Find where the given text appears and provide that cell's center as [x, y] coordinate. 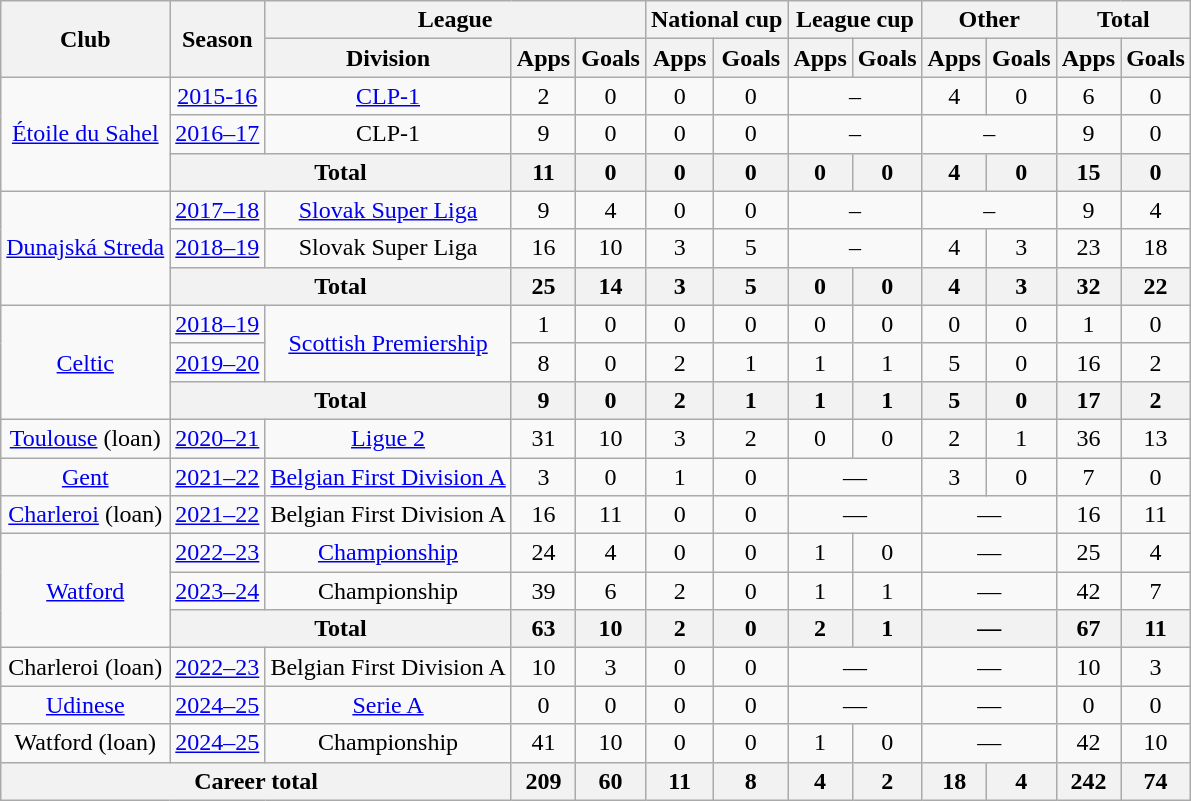
67 [1088, 629]
209 [543, 781]
2017–18 [218, 210]
39 [543, 591]
Watford [86, 591]
Club [86, 39]
League cup [855, 20]
74 [1156, 781]
National cup [716, 20]
Gent [86, 477]
2019–20 [218, 362]
22 [1156, 286]
17 [1088, 400]
32 [1088, 286]
Toulouse (loan) [86, 438]
24 [543, 553]
Udinese [86, 705]
63 [543, 629]
31 [543, 438]
15 [1088, 172]
Career total [256, 781]
Ligue 2 [388, 438]
Season [218, 39]
Watford (loan) [86, 743]
60 [611, 781]
Serie A [388, 705]
36 [1088, 438]
Celtic [86, 362]
2020–21 [218, 438]
41 [543, 743]
League [456, 20]
14 [611, 286]
Scottish Premiership [388, 343]
Étoile du Sahel [86, 134]
2015-16 [218, 96]
23 [1088, 248]
13 [1156, 438]
Dunajská Streda [86, 248]
2023–24 [218, 591]
Other [989, 20]
Division [388, 58]
242 [1088, 781]
2016–17 [218, 134]
